Capture the cell that displays the provided text and extract its (X, Y) central coordinate. 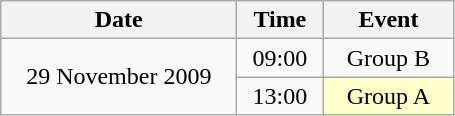
Date (119, 20)
Event (388, 20)
13:00 (280, 96)
09:00 (280, 58)
29 November 2009 (119, 77)
Group A (388, 96)
Group B (388, 58)
Time (280, 20)
